Detect which cell encompasses the target text, then output its (x, y) center coordinate. 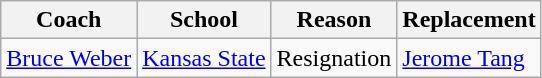
Resignation (334, 58)
Coach (69, 20)
School (204, 20)
Replacement (469, 20)
Kansas State (204, 58)
Bruce Weber (69, 58)
Jerome Tang (469, 58)
Reason (334, 20)
